Extract the (X, Y) coordinate from the center of the cell holding the provided text.  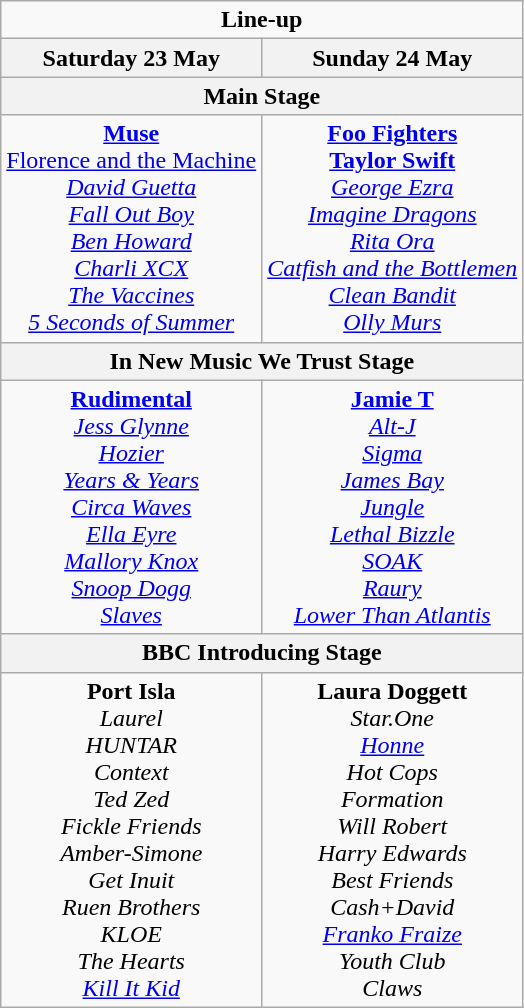
Sunday 24 May (392, 58)
MuseFlorence and the MachineDavid GuettaFall Out BoyBen HowardCharli XCXThe Vaccines5 Seconds of Summer (132, 228)
Laura DoggettStar.OneHonneHot CopsFormationWill RobertHarry EdwardsBest FriendsCash+DavidFranko FraizeYouth ClubClaws (392, 840)
Line-up (262, 20)
Foo FightersTaylor SwiftGeorge EzraImagine DragonsRita OraCatfish and the BottlemenClean BanditOlly Murs (392, 228)
Main Stage (262, 96)
In New Music We Trust Stage (262, 361)
Port IslaLaurelHUNTARContextTed ZedFickle FriendsAmber-SimoneGet InuitRuen BrothersKLOEThe HeartsKill It Kid (132, 840)
Saturday 23 May (132, 58)
RudimentalJess GlynneHozierYears & YearsCirca WavesElla EyreMallory KnoxSnoop DoggSlaves (132, 507)
BBC Introducing Stage (262, 653)
Jamie TAlt-JSigmaJames BayJungleLethal BizzleSOAKRauryLower Than Atlantis (392, 507)
